Extract the (x, y) coordinate from the center of the cell holding the provided text.  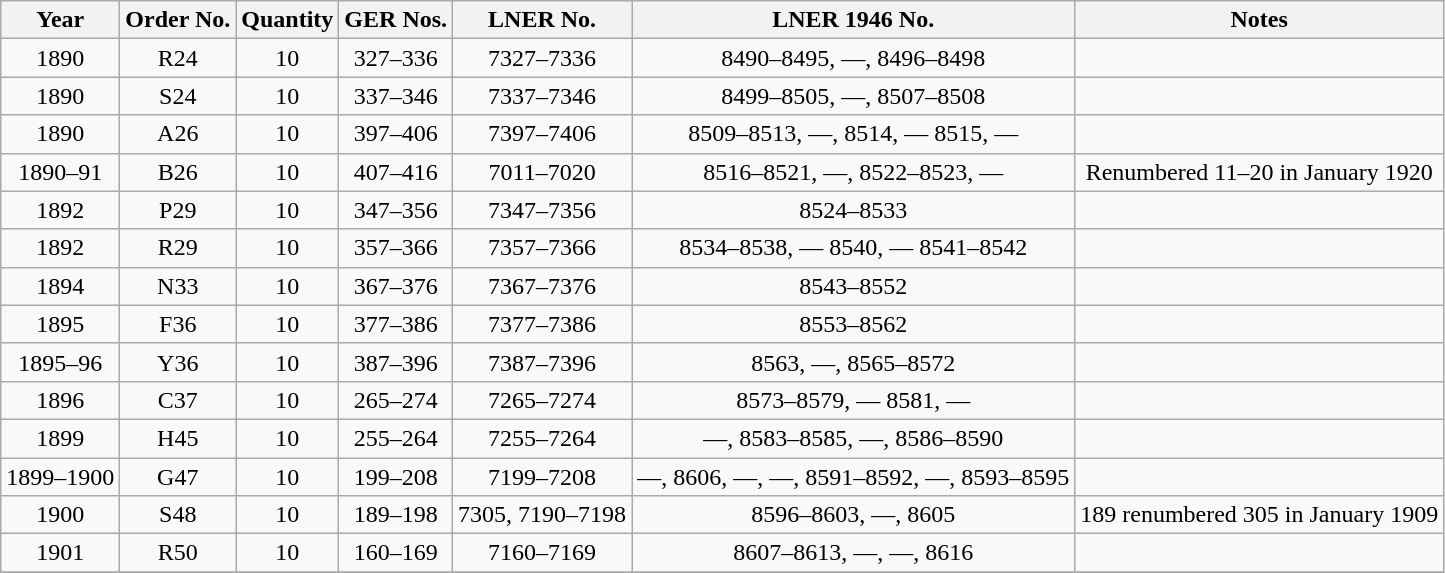
Quantity (288, 20)
A26 (178, 134)
1901 (60, 553)
407–416 (396, 172)
Notes (1260, 20)
R29 (178, 248)
160–169 (396, 553)
8573–8579, — 8581, — (854, 400)
R50 (178, 553)
347–356 (396, 210)
7397–7406 (542, 134)
7347–7356 (542, 210)
N33 (178, 286)
8596–8603, —, 8605 (854, 515)
8509–8513, —, 8514, — 8515, — (854, 134)
1900 (60, 515)
P29 (178, 210)
1890–91 (60, 172)
1895–96 (60, 362)
H45 (178, 438)
7357–7366 (542, 248)
337–346 (396, 96)
LNER 1946 No. (854, 20)
387–396 (396, 362)
7305, 7190–7198 (542, 515)
7337–7346 (542, 96)
7327–7336 (542, 58)
189–198 (396, 515)
B26 (178, 172)
—, 8583–8585, —, 8586–8590 (854, 438)
G47 (178, 477)
Y36 (178, 362)
189 renumbered 305 in January 1909 (1260, 515)
LNER No. (542, 20)
377–386 (396, 324)
—, 8606, —, —, 8591–8592, —, 8593–8595 (854, 477)
8499–8505, —, 8507–8508 (854, 96)
7377–7386 (542, 324)
8543–8552 (854, 286)
7367–7376 (542, 286)
8490–8495, —, 8496–8498 (854, 58)
7265–7274 (542, 400)
8607–8613, —, —, 8616 (854, 553)
8534–8538, — 8540, — 8541–8542 (854, 248)
8524–8533 (854, 210)
199–208 (396, 477)
S48 (178, 515)
1895 (60, 324)
Renumbered 11–20 in January 1920 (1260, 172)
7199–7208 (542, 477)
7255–7264 (542, 438)
357–366 (396, 248)
367–376 (396, 286)
Year (60, 20)
R24 (178, 58)
Order No. (178, 20)
1899 (60, 438)
C37 (178, 400)
8553–8562 (854, 324)
397–406 (396, 134)
7387–7396 (542, 362)
327–336 (396, 58)
8516–8521, —, 8522–8523, — (854, 172)
1896 (60, 400)
8563, —, 8565–8572 (854, 362)
7011–7020 (542, 172)
265–274 (396, 400)
1894 (60, 286)
GER Nos. (396, 20)
S24 (178, 96)
F36 (178, 324)
1899–1900 (60, 477)
7160–7169 (542, 553)
255–264 (396, 438)
